Pinpoint the cell where the given text exists, returning its (x, y) midpoint coordinate. 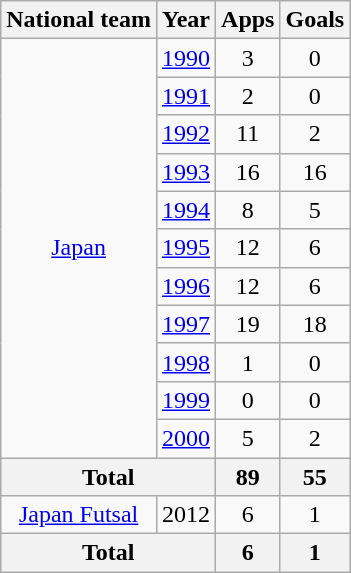
1999 (186, 400)
11 (248, 134)
1991 (186, 96)
1994 (186, 210)
Year (186, 20)
1996 (186, 286)
Japan Futsal (79, 515)
55 (315, 477)
3 (248, 58)
19 (248, 324)
1993 (186, 172)
1998 (186, 362)
1992 (186, 134)
2000 (186, 438)
1995 (186, 248)
1997 (186, 324)
2012 (186, 515)
Goals (315, 20)
89 (248, 477)
8 (248, 210)
1990 (186, 58)
Apps (248, 20)
18 (315, 324)
Japan (79, 248)
National team (79, 20)
